Return [X, Y] of the center of cell containing provided text 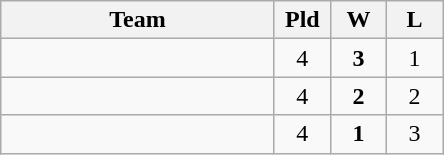
Team [138, 20]
L [414, 20]
Pld [302, 20]
W [358, 20]
